Scan for the cell matching the given text and deliver its [x, y] coordinate at center. 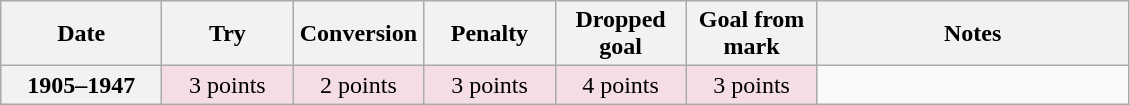
Goal from mark [752, 34]
Penalty [490, 34]
Date [82, 34]
Try [228, 34]
1905–1947 [82, 85]
Notes [972, 34]
4 points [620, 85]
Dropped goal [620, 34]
2 points [358, 85]
Conversion [358, 34]
